Scan for the cell matching the given text and deliver its (X, Y) coordinate at center. 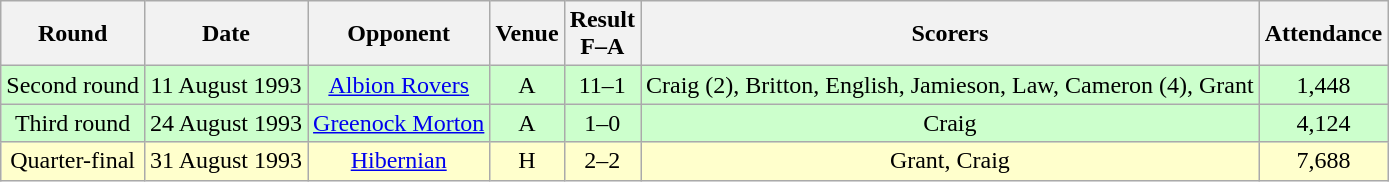
7,688 (1323, 161)
Grant, Craig (950, 161)
Craig (950, 123)
Craig (2), Britton, English, Jamieson, Law, Cameron (4), Grant (950, 85)
Round (73, 34)
ResultF–A (602, 34)
11 August 1993 (226, 85)
4,124 (1323, 123)
Attendance (1323, 34)
1–0 (602, 123)
Hibernian (399, 161)
Scorers (950, 34)
2–2 (602, 161)
1,448 (1323, 85)
31 August 1993 (226, 161)
11–1 (602, 85)
24 August 1993 (226, 123)
Opponent (399, 34)
Quarter-final (73, 161)
H (527, 161)
Albion Rovers (399, 85)
Greenock Morton (399, 123)
Date (226, 34)
Second round (73, 85)
Third round (73, 123)
Venue (527, 34)
